Scan for the cell matching the given text and deliver its [X, Y] coordinate at center. 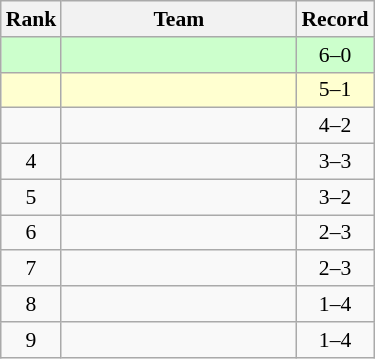
8 [32, 304]
5–1 [334, 90]
3–3 [334, 162]
Rank [32, 19]
9 [32, 340]
3–2 [334, 197]
4 [32, 162]
6 [32, 233]
4–2 [334, 126]
Record [334, 19]
7 [32, 269]
Team [178, 19]
6–0 [334, 55]
5 [32, 197]
